Scan for the cell matching the given text and deliver its (X, Y) coordinate at center. 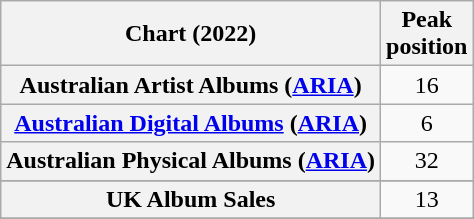
Australian Digital Albums (ARIA) (191, 123)
Peakposition (427, 34)
UK Album Sales (191, 199)
13 (427, 199)
6 (427, 123)
Australian Artist Albums (ARIA) (191, 85)
32 (427, 161)
16 (427, 85)
Australian Physical Albums (ARIA) (191, 161)
Chart (2022) (191, 34)
